For the text-containing cell, return its midpoint in (x, y) coordinate format. 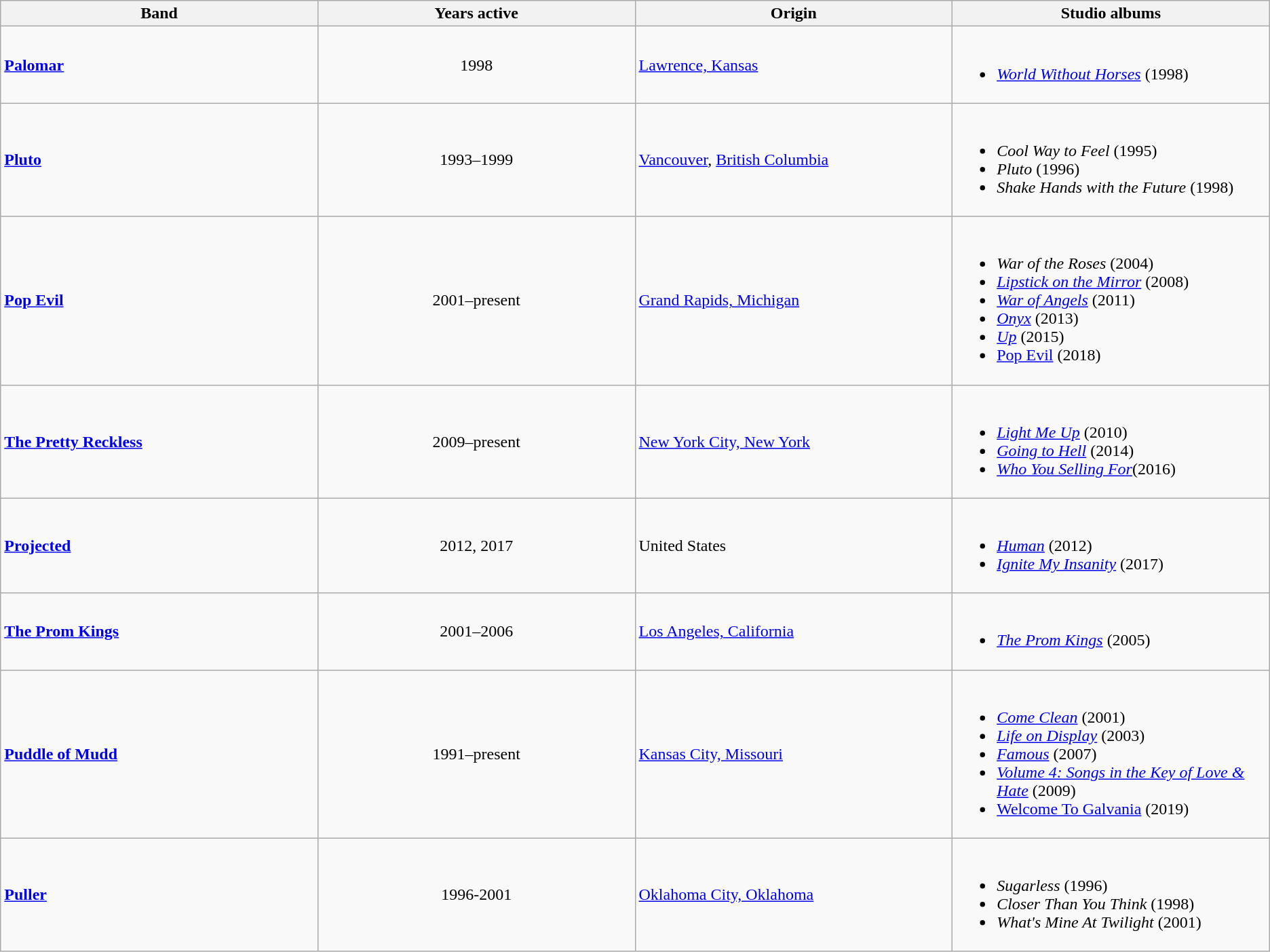
Cool Way to Feel (1995)Pluto (1996)Shake Hands with the Future (1998) (1111, 160)
2001–2006 (476, 631)
1991–present (476, 754)
Oklahoma City, Oklahoma (794, 894)
Origin (794, 14)
Pluto (159, 160)
1998 (476, 65)
Los Angeles, California (794, 631)
Sugarless (1996)Closer Than You Think (1998)What's Mine At Twilight (2001) (1111, 894)
Light Me Up (2010)Going to Hell (2014)Who You Selling For(2016) (1111, 441)
World Without Horses (1998) (1111, 65)
United States (794, 546)
Lawrence, Kansas (794, 65)
Pop Evil (159, 301)
1993–1999 (476, 160)
The Prom Kings (159, 631)
1996-2001 (476, 894)
Human (2012)Ignite My Insanity (2017) (1111, 546)
Vancouver, British Columbia (794, 160)
Band (159, 14)
New York City, New York (794, 441)
Years active (476, 14)
Studio albums (1111, 14)
Projected (159, 546)
2012, 2017 (476, 546)
War of the Roses (2004)Lipstick on the Mirror (2008)War of Angels (2011)Onyx (2013)Up (2015)Pop Evil (2018) (1111, 301)
The Pretty Reckless (159, 441)
Palomar (159, 65)
Puller (159, 894)
Grand Rapids, Michigan (794, 301)
Kansas City, Missouri (794, 754)
Puddle of Mudd (159, 754)
The Prom Kings (2005) (1111, 631)
2001–present (476, 301)
Come Clean (2001)Life on Display (2003)Famous (2007)Volume 4: Songs in the Key of Love & Hate (2009)Welcome To Galvania (2019) (1111, 754)
2009–present (476, 441)
